For the text-containing cell, return its midpoint in (X, Y) coordinate format. 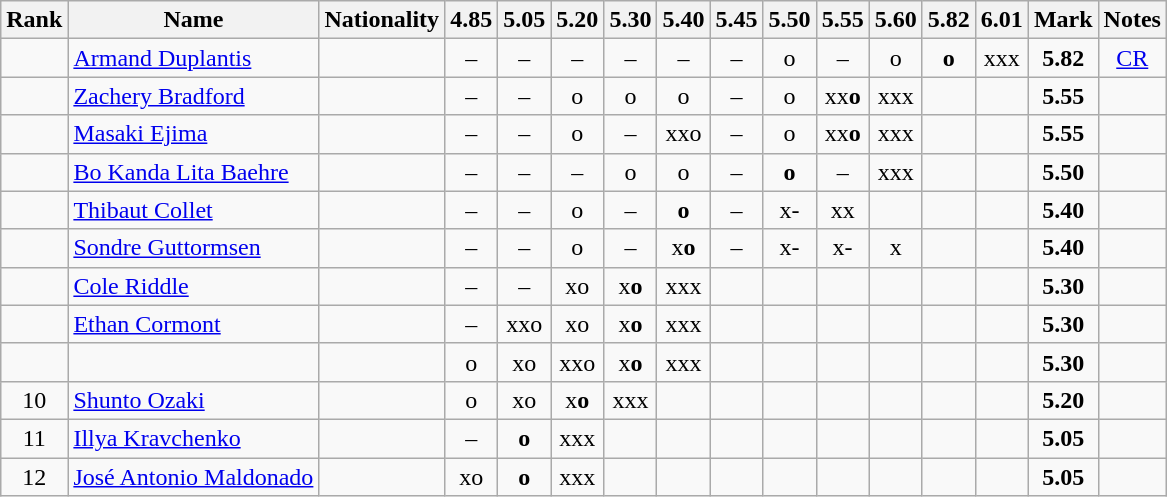
Mark (1063, 20)
12 (34, 477)
Ethan Cormont (194, 324)
Illya Kravchenko (194, 438)
Armand Duplantis (194, 58)
11 (34, 438)
CR (1132, 58)
Name (194, 20)
Zachery Bradford (194, 96)
6.01 (1002, 20)
5.45 (736, 20)
Bo Kanda Lita Baehre (194, 172)
Sondre Guttormsen (194, 248)
Shunto Ozaki (194, 400)
Nationality (382, 20)
5.60 (896, 20)
Notes (1132, 20)
Rank (34, 20)
x (896, 248)
xx (842, 210)
4.85 (472, 20)
Cole Riddle (194, 286)
Thibaut Collet (194, 210)
Masaki Ejima (194, 134)
José Antonio Maldonado (194, 477)
10 (34, 400)
